Locate the cell with the specified text and output its [x, y] center coordinate. 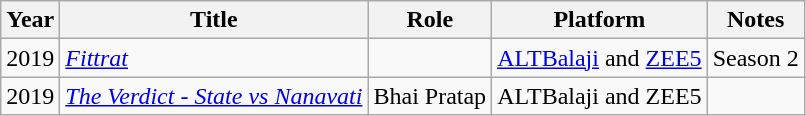
Fittrat [214, 58]
The Verdict - State vs Nanavati [214, 96]
Title [214, 20]
Bhai Pratap [430, 96]
Year [30, 20]
Notes [756, 20]
Season 2 [756, 58]
Role [430, 20]
Platform [600, 20]
